Search for the cell housing the specified text and yield its [X, Y] center coordinate. 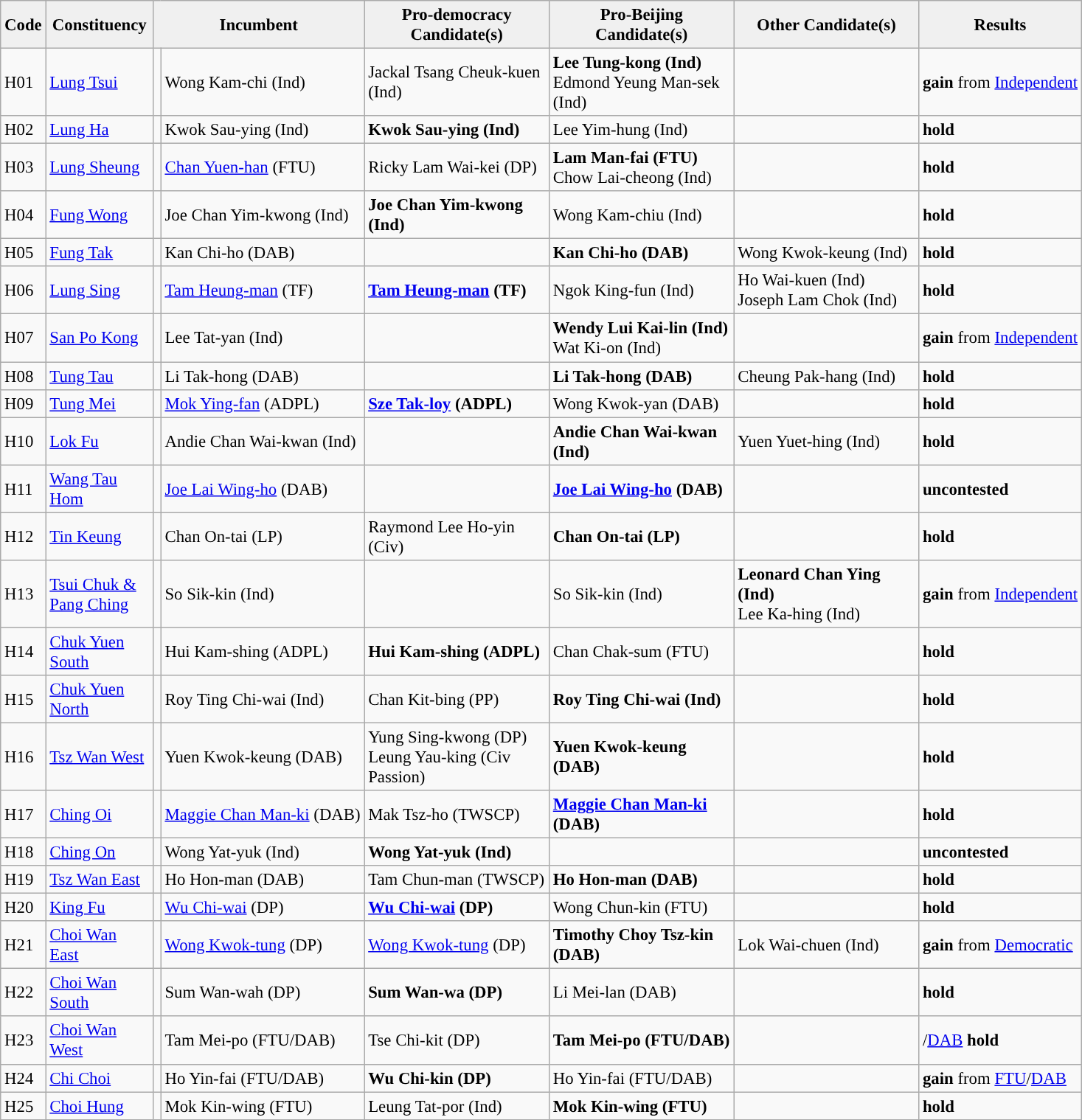
H15 [24, 699]
H01 [24, 83]
Lee Tung-kong (Ind)Edmond Yeung Man-sek (Ind) [642, 83]
Lok Fu [100, 441]
Tsz Wan East [100, 880]
H12 [24, 537]
H10 [24, 441]
Chan Kit-bing (PP) [457, 699]
Wong Chun-kin (FTU) [642, 908]
H07 [24, 338]
Lee Tat-yan (Ind) [263, 338]
Wang Tau Hom [100, 488]
Ngok King-fun (Ind) [642, 291]
Incumbent [259, 25]
H09 [24, 403]
Tin Keung [100, 537]
Yuen Yuet-hing (Ind) [826, 441]
H06 [24, 291]
Constituency [100, 25]
gain from Democratic [1000, 945]
H19 [24, 880]
Other Candidate(s) [826, 25]
Chuk Yuen South [100, 652]
Results [1000, 25]
Tung Mei [100, 403]
San Po Kong [100, 338]
Choi Wan West [100, 1041]
King Fu [100, 908]
Lam Man-fai (FTU)Chow Lai-cheong (Ind) [642, 168]
H08 [24, 376]
Mok Ying-fan (ADPL) [263, 403]
Fung Tak [100, 253]
Wong Kwok-yan (DAB) [642, 403]
H05 [24, 253]
Sze Tak-loy (ADPL) [457, 403]
Lung Ha [100, 130]
H13 [24, 594]
Chuk Yuen North [100, 699]
Tsui Chuk & Pang Ching [100, 594]
H21 [24, 945]
Ricky Lam Wai-kei (DP) [457, 168]
Lee Yim-hung (Ind) [642, 130]
Chan Chak-sum (FTU) [642, 652]
H03 [24, 168]
Tsz Wan West [100, 756]
Jackal Tsang Cheuk-kuen (Ind) [457, 83]
Ching Oi [100, 814]
Choi Wan South [100, 992]
H23 [24, 1041]
Leonard Chan Ying (Ind)Lee Ka-hing (Ind) [826, 594]
Li Mei-lan (DAB) [642, 992]
Raymond Lee Ho-yin (Civ) [457, 537]
Sum Wan-wah (DP) [263, 992]
H14 [24, 652]
H18 [24, 852]
Chan Yuen-han (FTU) [263, 168]
Tse Chi-kit (DP) [457, 1041]
Wu Chi-kin (DP) [457, 1078]
Fung Wong [100, 215]
Cheung Pak-hang (Ind) [826, 376]
Code [24, 25]
H24 [24, 1078]
Chi Choi [100, 1078]
Ching On [100, 852]
H17 [24, 814]
Pro-democracy Candidate(s) [457, 25]
Choi Wan East [100, 945]
gain from FTU/DAB [1000, 1078]
Ho Wai-kuen (Ind)Joseph Lam Chok (Ind) [826, 291]
Tung Tau [100, 376]
Leung Tat-por (Ind) [457, 1106]
Pro-Beijing Candidate(s) [642, 25]
Wong Kam-chi (Ind) [263, 83]
H02 [24, 130]
Lung Sing [100, 291]
H22 [24, 992]
Yung Sing-kwong (DP)Leung Yau-king (Civ Passion) [457, 756]
Lung Sheung [100, 168]
Wong Kwok-keung (Ind) [826, 253]
H20 [24, 908]
Lung Tsui [100, 83]
/DAB hold [1000, 1041]
H11 [24, 488]
Timothy Choy Tsz-kin (DAB) [642, 945]
Wong Kam-chiu (Ind) [642, 215]
Mak Tsz-ho (TWSCP) [457, 814]
Wendy Lui Kai-lin (Ind)Wat Ki-on (Ind) [642, 338]
H04 [24, 215]
Choi Hung [100, 1106]
Tam Chun-man (TWSCP) [457, 880]
Lok Wai-chuen (Ind) [826, 945]
H25 [24, 1106]
H16 [24, 756]
Sum Wan-wa (DP) [457, 992]
